Identify which cell holds the provided text, then report its (X, Y) central coordinate. 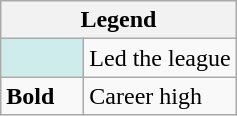
Led the league (160, 58)
Career high (160, 96)
Bold (42, 96)
Legend (118, 20)
